Identify which cell holds the provided text, then report its [x, y] central coordinate. 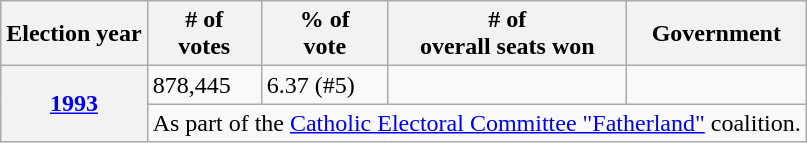
# ofoverall seats won [507, 34]
878,445 [204, 85]
1993 [74, 104]
Government [716, 34]
Election year [74, 34]
As part of the Catholic Electoral Committee "Fatherland" coalition. [476, 123]
% ofvote [324, 34]
6.37 (#5) [324, 85]
# ofvotes [204, 34]
